Provide the [X, Y] coordinate of the cell's center where the given text is located.  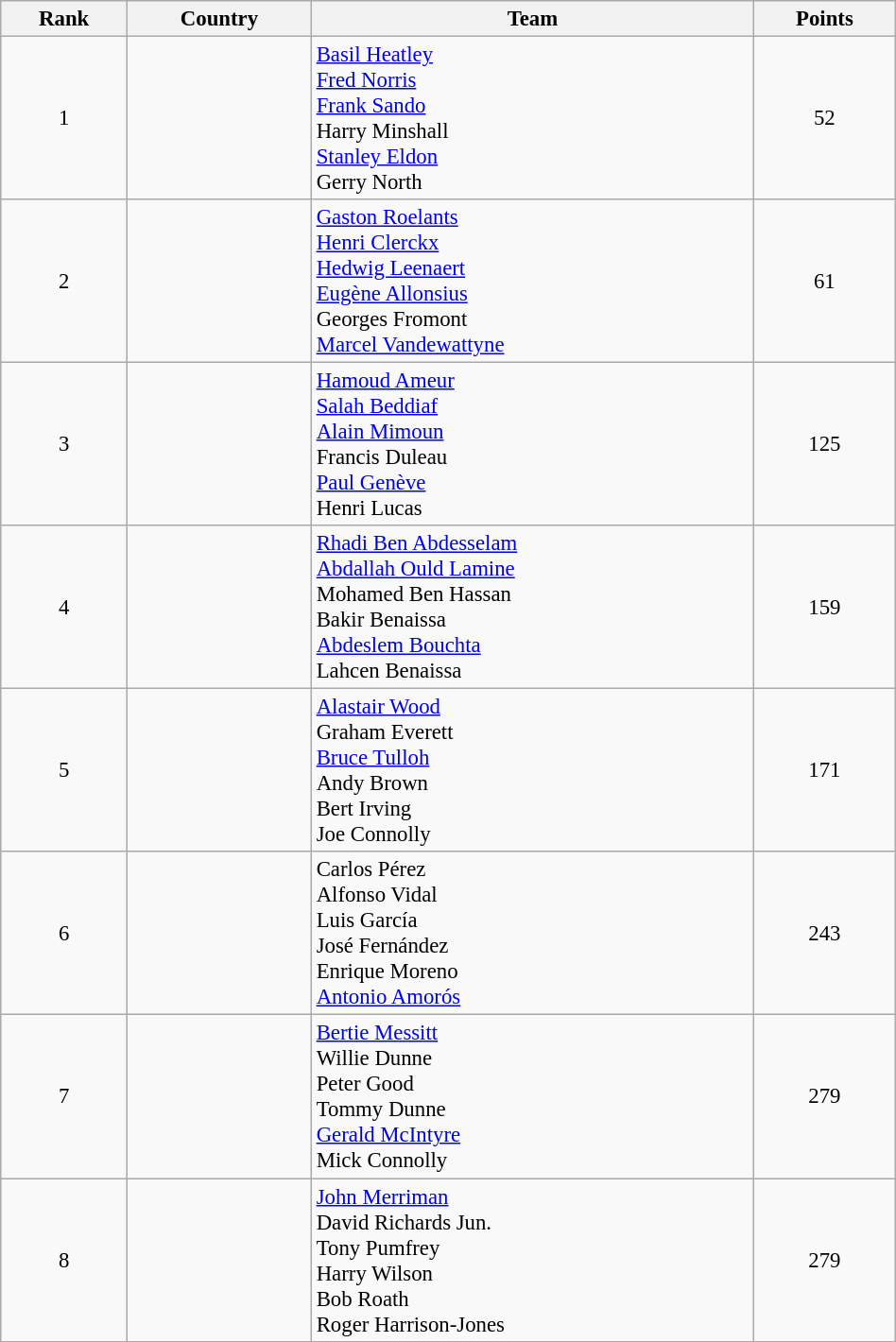
Bertie MessittWillie DunnePeter GoodTommy DunneGerald McIntyreMick Connolly [532, 1096]
5 [64, 771]
6 [64, 934]
171 [825, 771]
8 [64, 1261]
Gaston RoelantsHenri ClerckxHedwig LeenaertEugène AllonsiusGeorges FromontMarcel Vandewattyne [532, 282]
Country [219, 19]
2 [64, 282]
Basil HeatleyFred NorrisFrank SandoHarry MinshallStanley EldonGerry North [532, 119]
52 [825, 119]
Carlos PérezAlfonso VidalLuis GarcíaJosé FernándezEnrique MorenoAntonio Amorós [532, 934]
1 [64, 119]
John MerrimanDavid Richards Jun.Tony PumfreyHarry WilsonBob RoathRoger Harrison-Jones [532, 1261]
7 [64, 1096]
3 [64, 444]
Team [532, 19]
Rank [64, 19]
Hamoud AmeurSalah BeddiafAlain MimounFrancis DuleauPaul GenèveHenri Lucas [532, 444]
Alastair WoodGraham EverettBruce TullohAndy BrownBert IrvingJoe Connolly [532, 771]
159 [825, 607]
243 [825, 934]
Rhadi Ben AbdesselamAbdallah Ould LamineMohamed Ben HassanBakir BenaissaAbdeslem BouchtaLahcen Benaissa [532, 607]
Points [825, 19]
4 [64, 607]
125 [825, 444]
61 [825, 282]
